Detect which cell encompasses the target text, then output its (X, Y) center coordinate. 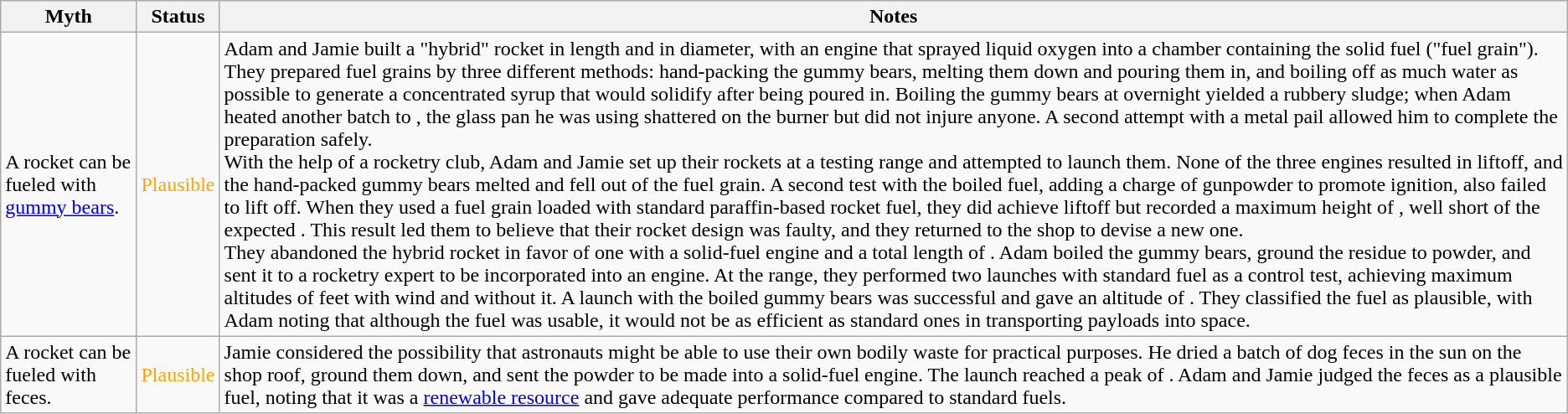
Myth (69, 17)
A rocket can be fueled with feces. (69, 375)
A rocket can be fueled with gummy bears. (69, 184)
Notes (893, 17)
Status (178, 17)
